Extract the (X, Y) coordinate from the center of the cell holding the provided text.  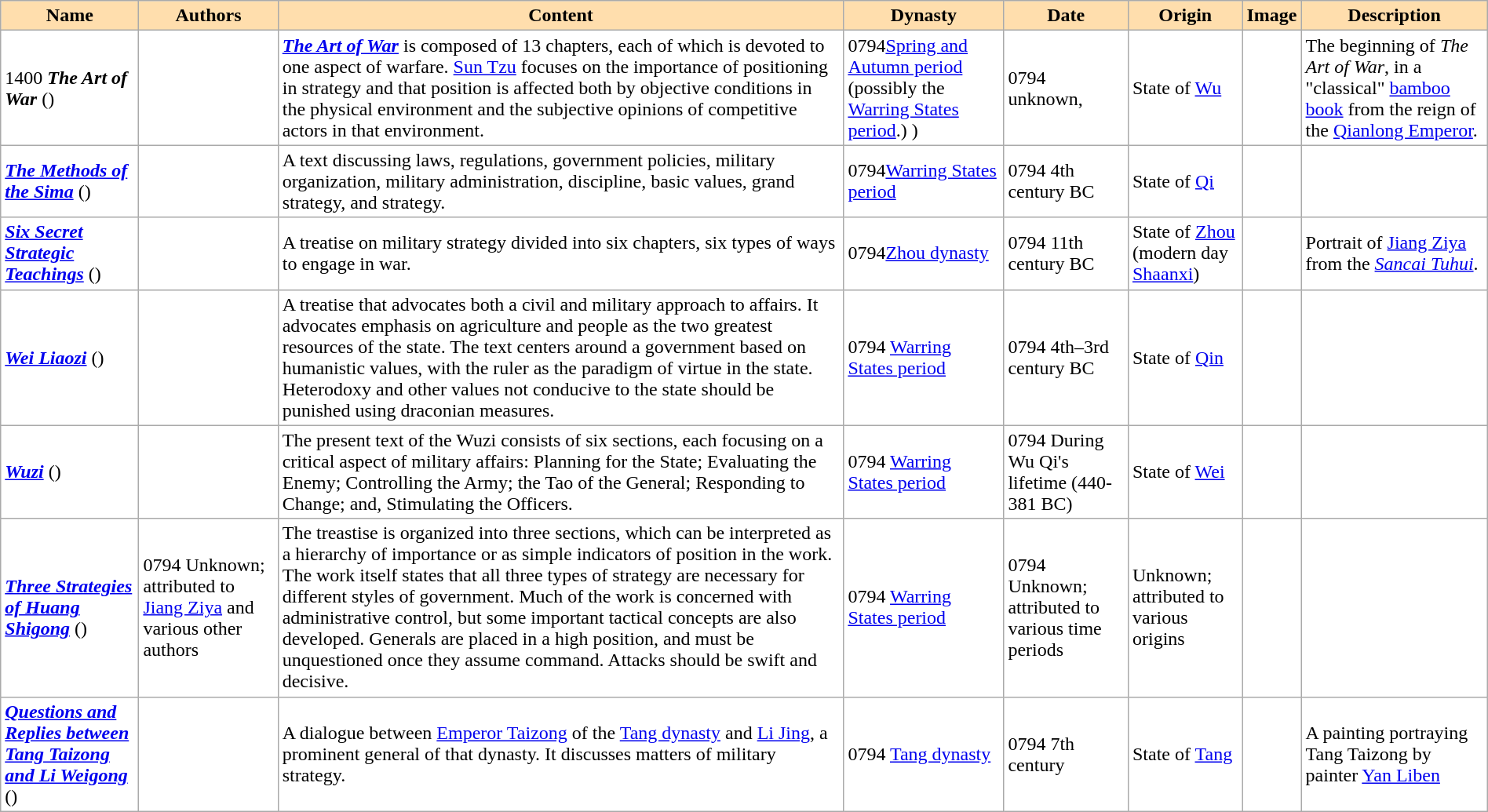
Unknown; attributed to various origins (1185, 607)
Authors (209, 16)
1400 The Art of War () (70, 88)
The beginning of The Art of War, in a "classical" bamboo book from the reign of the Qianlong Emperor. (1394, 88)
Six Secret Strategic Teachings () (70, 253)
State of Wei (1185, 472)
0794 unknown, (1066, 88)
0794 7th century (1066, 754)
Content (560, 16)
The Methods of the Sima () (70, 181)
Description (1394, 16)
A painting portraying Tang Taizong by painter Yan Liben (1394, 754)
Questions and Replies between Tang Taizong and Li Weigong () (70, 754)
Three Strategies of Huang Shigong () (70, 607)
State of Tang (1185, 754)
State of Zhou (modern day Shaanxi) (1185, 253)
0794 Unknown; attributed to Jiang Ziya and various other authors (209, 607)
0794 Tang dynasty (924, 754)
0794 Unknown; attributed to various time periods (1066, 607)
Portrait of Jiang Ziya from the Sancai Tuhui. (1394, 253)
0794Spring and Autumn period (possibly the Warring States period.) ) (924, 88)
0794 11th century BC (1066, 253)
0794Zhou dynasty (924, 253)
A treatise on military strategy divided into six chapters, six types of ways to engage in war. (560, 253)
0794 During Wu Qi's lifetime (440-381 BC) (1066, 472)
A dialogue between Emperor Taizong of the Tang dynasty and Li Jing, a prominent general of that dynasty. It discusses matters of military strategy. (560, 754)
Origin (1185, 16)
State of Qi (1185, 181)
0794Warring States period (924, 181)
Date (1066, 16)
State of Wu (1185, 88)
Image (1271, 16)
State of Qin (1185, 358)
Wei Liaozi () (70, 358)
Wuzi () (70, 472)
Dynasty (924, 16)
0794 4th century BC (1066, 181)
Name (70, 16)
0794 4th–3rd century BC (1066, 358)
